For the text-containing cell, return its midpoint in [x, y] coordinate format. 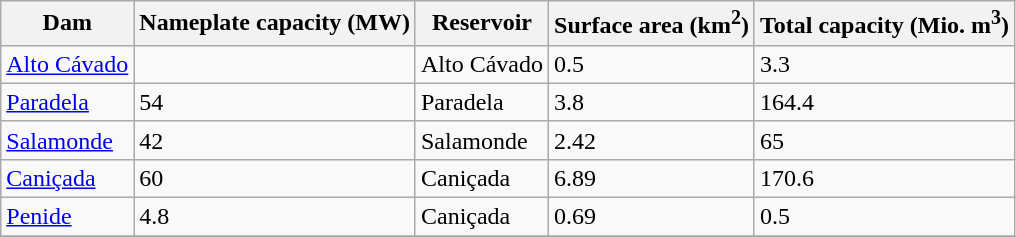
65 [884, 140]
Reservoir [482, 24]
0.69 [652, 217]
Dam [68, 24]
Nameplate capacity (MW) [275, 24]
Penide [68, 217]
60 [275, 178]
Total capacity (Mio. m3) [884, 24]
2.42 [652, 140]
54 [275, 102]
3.8 [652, 102]
42 [275, 140]
170.6 [884, 178]
3.3 [884, 64]
6.89 [652, 178]
164.4 [884, 102]
4.8 [275, 217]
Surface area (km2) [652, 24]
